Locate the cell with the specified text and output its (X, Y) center coordinate. 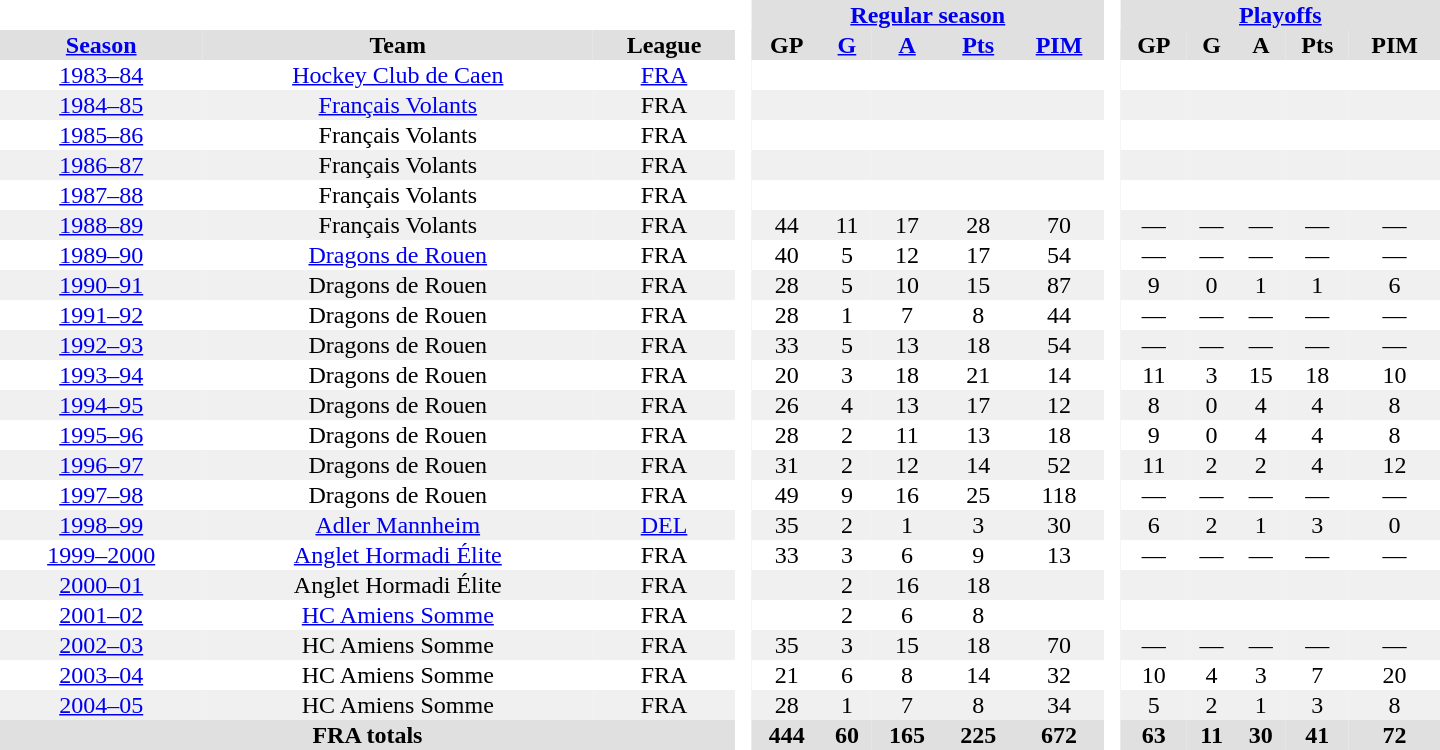
1989–90 (101, 255)
87 (1060, 285)
2004–05 (101, 705)
72 (1394, 735)
2001–02 (101, 615)
52 (1060, 465)
1996–97 (101, 465)
1992–93 (101, 345)
2000–01 (101, 585)
Hockey Club de Caen (398, 75)
41 (1317, 735)
60 (846, 735)
1993–94 (101, 375)
1991–92 (101, 315)
1988–89 (101, 225)
26 (786, 405)
1986–87 (101, 165)
1998–99 (101, 525)
1985–86 (101, 135)
1983–84 (101, 75)
672 (1060, 735)
1987–88 (101, 195)
Playoffs (1280, 15)
League (664, 45)
FRA totals (368, 735)
Regular season (928, 15)
40 (786, 255)
118 (1060, 495)
1984–85 (101, 105)
1994–95 (101, 405)
165 (908, 735)
31 (786, 465)
225 (978, 735)
Adler Mannheim (398, 525)
2002–03 (101, 645)
49 (786, 495)
1999–2000 (101, 555)
444 (786, 735)
63 (1154, 735)
1997–98 (101, 495)
1995–96 (101, 435)
Season (101, 45)
32 (1060, 675)
34 (1060, 705)
25 (978, 495)
2003–04 (101, 675)
Team (398, 45)
DEL (664, 525)
1990–91 (101, 285)
